Pinpoint the cell where the given text exists, returning its [X, Y] midpoint coordinate. 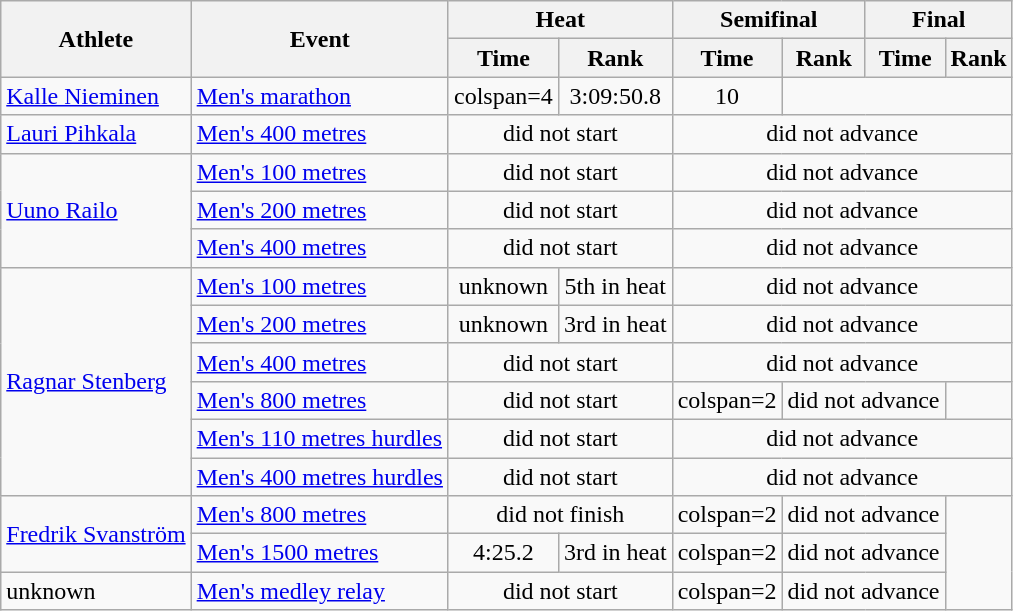
Men's medley relay [320, 591]
Semifinal [768, 20]
Final [938, 20]
Men's marathon [320, 96]
10 [727, 96]
Heat [560, 20]
Lauri Pihkala [96, 134]
Ragnar Stenberg [96, 381]
Event [320, 39]
3:09:50.8 [615, 96]
did not finish [560, 515]
Men's 400 metres hurdles [320, 477]
colspan=4 [503, 96]
Men's 110 metres hurdles [320, 438]
Fredrik Svanström [96, 534]
Athlete [96, 39]
5th in heat [615, 286]
Men's 1500 metres [320, 553]
Kalle Nieminen [96, 96]
Uuno Railo [96, 210]
4:25.2 [503, 553]
